Extract the (X, Y) coordinate from the center of the cell holding the provided text.  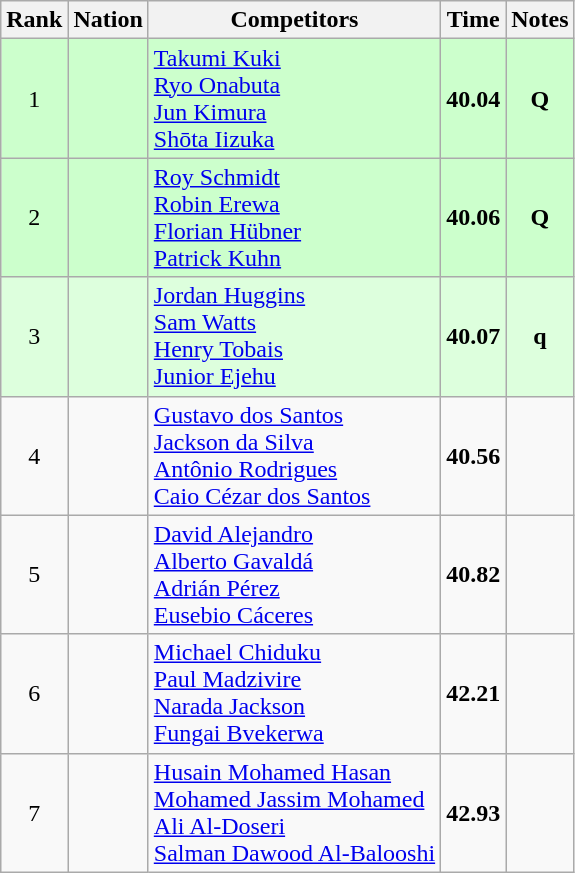
40.56 (474, 456)
Takumi KukiRyo OnabutaJun KimuraShōta Iizuka (294, 98)
Notes (540, 20)
2 (34, 218)
42.21 (474, 694)
Time (474, 20)
Husain Mohamed HasanMohamed Jassim MohamedAli Al-DoseriSalman Dawood Al-Balooshi (294, 812)
40.04 (474, 98)
7 (34, 812)
Jordan HugginsSam WattsHenry TobaisJunior Ejehu (294, 336)
3 (34, 336)
1 (34, 98)
40.06 (474, 218)
q (540, 336)
40.07 (474, 336)
40.82 (474, 574)
6 (34, 694)
42.93 (474, 812)
Rank (34, 20)
David AlejandroAlberto GavaldáAdrián PérezEusebio Cáceres (294, 574)
Michael ChidukuPaul MadzivireNarada JacksonFungai Bvekerwa (294, 694)
Gustavo dos SantosJackson da SilvaAntônio RodriguesCaio Cézar dos Santos (294, 456)
Competitors (294, 20)
5 (34, 574)
4 (34, 456)
Nation (108, 20)
Roy SchmidtRobin ErewaFlorian HübnerPatrick Kuhn (294, 218)
